From the cell containing the given text, extract its center point as [x, y] coordinate. 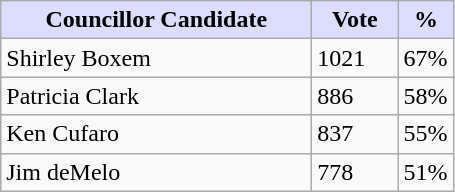
Ken Cufaro [156, 134]
67% [426, 58]
Shirley Boxem [156, 58]
Patricia Clark [156, 96]
Vote [355, 20]
58% [426, 96]
% [426, 20]
1021 [355, 58]
Jim deMelo [156, 172]
55% [426, 134]
778 [355, 172]
51% [426, 172]
837 [355, 134]
Councillor Candidate [156, 20]
886 [355, 96]
